From the cell containing the given text, extract its center point as (x, y) coordinate. 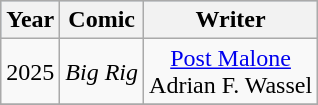
2025 (30, 72)
Post Malone Adrian F. Wassel (231, 72)
Writer (231, 20)
Comic (102, 20)
Big Rig (102, 72)
Year (30, 20)
